Find where the given text appears and provide that cell's center as [x, y] coordinate. 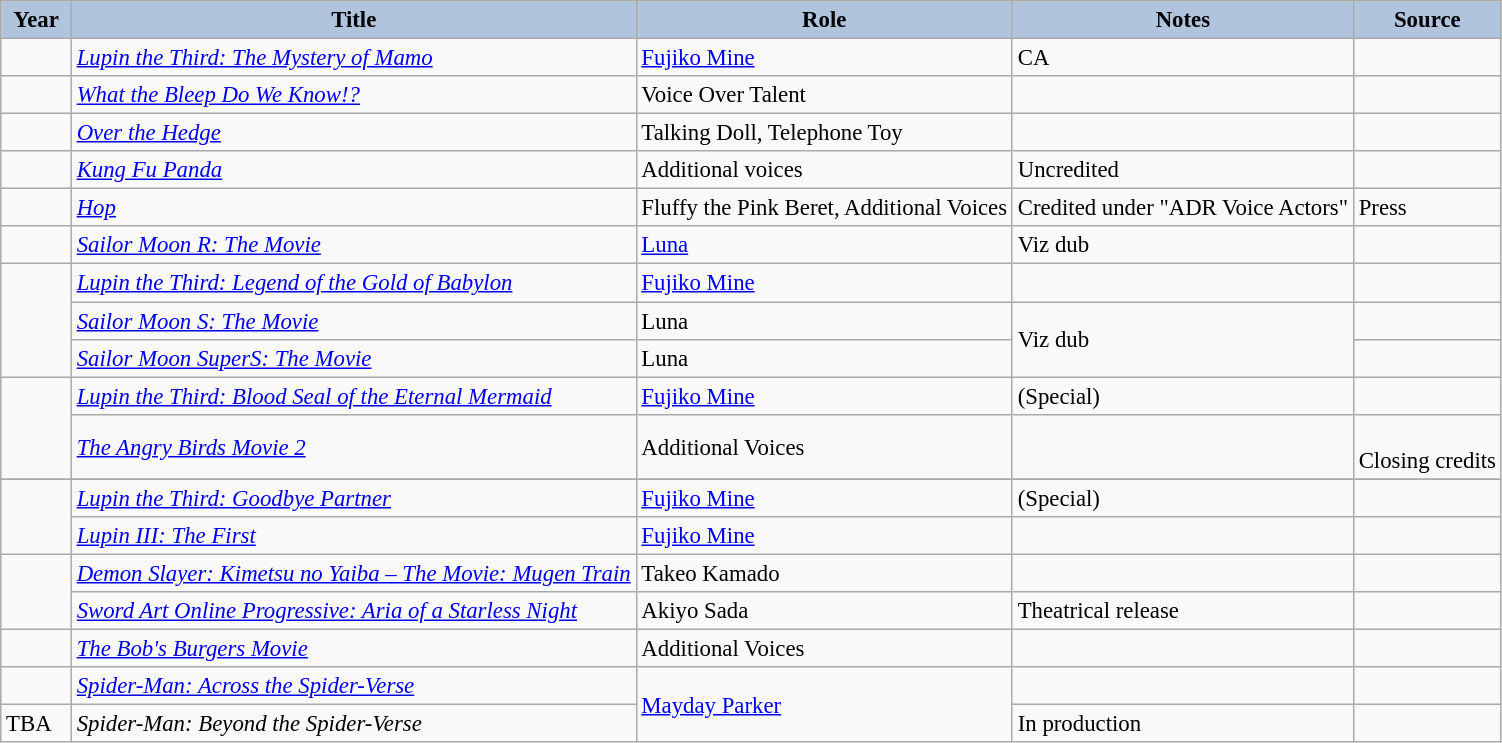
Sailor Moon S: The Movie [354, 321]
Talking Doll, Telephone Toy [824, 133]
Sailor Moon R: The Movie [354, 245]
Lupin the Third: The Mystery of Mamo [354, 58]
Over the Hedge [354, 133]
Lupin the Third: Blood Seal of the Eternal Mermaid [354, 396]
Press [1427, 208]
Kung Fu Panda [354, 170]
Year [36, 20]
Source [1427, 20]
Demon Slayer: Kimetsu no Yaiba – The Movie: Mugen Train [354, 573]
Notes [1182, 20]
Theatrical release [1182, 611]
The Bob's Burgers Movie [354, 648]
Fluffy the Pink Beret, Additional Voices [824, 208]
The Angry Birds Movie 2 [354, 446]
Spider-Man: Across the Spider-Verse [354, 686]
What the Bleep Do We Know!? [354, 95]
Spider-Man: Beyond the Spider-Verse [354, 724]
Lupin the Third: Legend of the Gold of Babylon [354, 283]
Voice Over Talent [824, 95]
Takeo Kamado [824, 573]
Hop [354, 208]
In production [1182, 724]
Lupin III: The First [354, 536]
Mayday Parker [824, 704]
Role [824, 20]
Credited under "ADR Voice Actors" [1182, 208]
Title [354, 20]
Sailor Moon SuperS: The Movie [354, 358]
Akiyo Sada [824, 611]
Closing credits [1427, 446]
TBA [36, 724]
CA [1182, 58]
Uncredited [1182, 170]
Sword Art Online Progressive: Aria of a Starless Night [354, 611]
Lupin the Third: Goodbye Partner [354, 498]
Additional voices [824, 170]
